Identify which cell holds the provided text, then report its (X, Y) central coordinate. 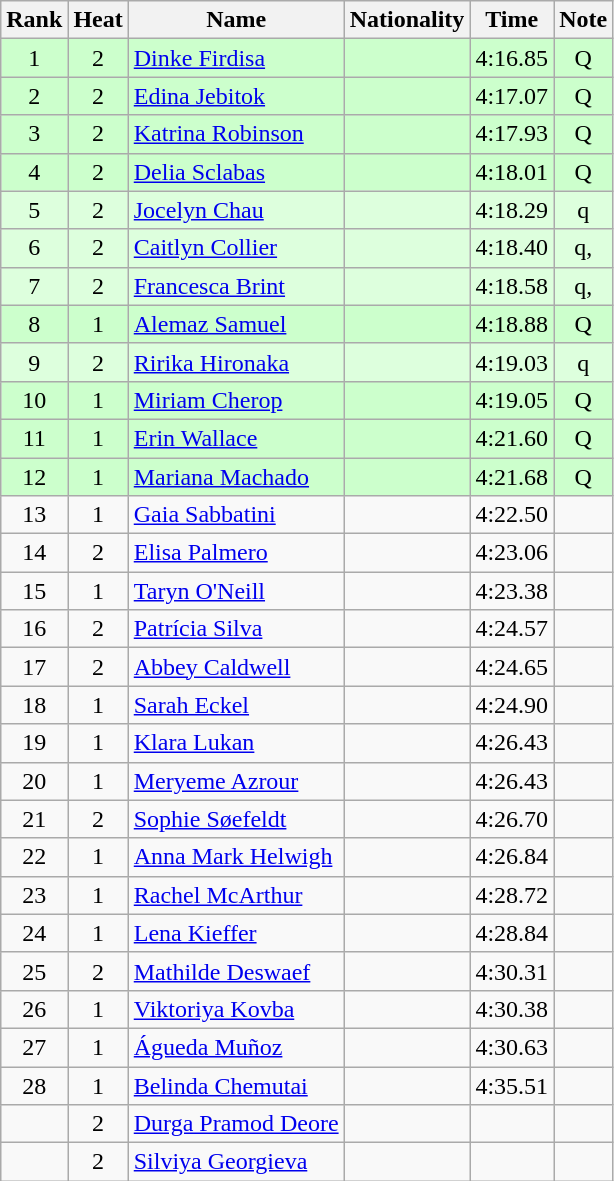
Jocelyn Chau (236, 210)
Sarah Eckel (236, 705)
Patrícia Silva (236, 629)
Anna Mark Helwigh (236, 857)
Durga Pramod Deore (236, 1124)
Erin Wallace (236, 438)
18 (34, 705)
Note (584, 20)
4:26.84 (512, 857)
Time (512, 20)
Viktoriya Kovba (236, 1009)
Ririka Hironaka (236, 362)
14 (34, 553)
4:30.38 (512, 1009)
5 (34, 210)
4:21.68 (512, 477)
21 (34, 819)
Alemaz Samuel (236, 324)
Taryn O'Neill (236, 591)
Abbey Caldwell (236, 667)
Dinke Firdisa (236, 58)
Rachel McArthur (236, 895)
4:19.03 (512, 362)
Francesca Brint (236, 286)
4:18.58 (512, 286)
4:18.40 (512, 248)
Mathilde Deswaef (236, 971)
Nationality (407, 20)
4:17.93 (512, 134)
4:24.90 (512, 705)
4 (34, 172)
11 (34, 438)
4:24.57 (512, 629)
Elisa Palmero (236, 553)
Belinda Chemutai (236, 1085)
23 (34, 895)
6 (34, 248)
Heat (98, 20)
15 (34, 591)
16 (34, 629)
10 (34, 400)
Katrina Robinson (236, 134)
4:28.84 (512, 933)
Miriam Cherop (236, 400)
Klara Lukan (236, 743)
13 (34, 515)
4:21.60 (512, 438)
12 (34, 477)
26 (34, 1009)
Name (236, 20)
4:35.51 (512, 1085)
Meryeme Azrour (236, 781)
Mariana Machado (236, 477)
4:18.88 (512, 324)
27 (34, 1047)
Gaia Sabbatini (236, 515)
4:17.07 (512, 96)
Rank (34, 20)
3 (34, 134)
Lena Kieffer (236, 933)
4:23.38 (512, 591)
24 (34, 933)
4:28.72 (512, 895)
28 (34, 1085)
17 (34, 667)
4:23.06 (512, 553)
Sophie Søefeldt (236, 819)
4:18.01 (512, 172)
Águeda Muñoz (236, 1047)
Caitlyn Collier (236, 248)
4:26.70 (512, 819)
8 (34, 324)
4:18.29 (512, 210)
20 (34, 781)
Delia Sclabas (236, 172)
Silviya Georgieva (236, 1162)
25 (34, 971)
19 (34, 743)
4:22.50 (512, 515)
22 (34, 857)
Edina Jebitok (236, 96)
4:30.31 (512, 971)
4:19.05 (512, 400)
4:24.65 (512, 667)
9 (34, 362)
4:16.85 (512, 58)
4:30.63 (512, 1047)
7 (34, 286)
